Provide the [X, Y] coordinate of the cell's center where the given text is located.  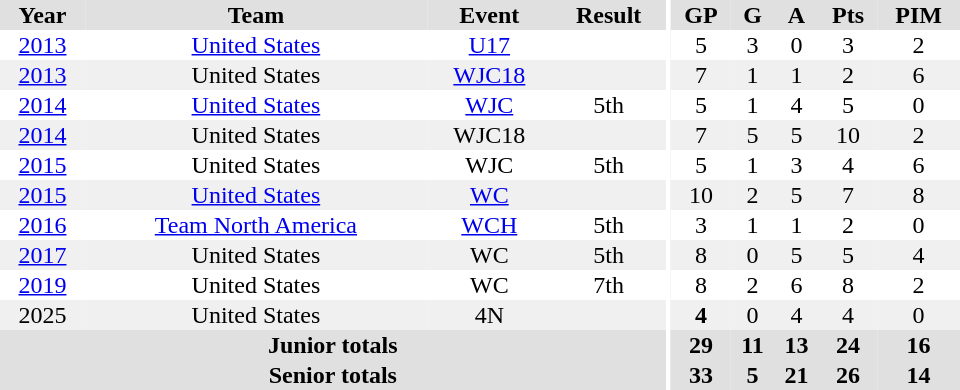
16 [918, 345]
Pts [848, 15]
Junior totals [333, 345]
Team North America [256, 225]
4N [490, 315]
GP [702, 15]
11 [752, 345]
26 [848, 375]
2017 [42, 255]
2025 [42, 315]
7th [609, 285]
21 [796, 375]
A [796, 15]
2019 [42, 285]
Event [490, 15]
13 [796, 345]
Senior totals [333, 375]
Year [42, 15]
14 [918, 375]
G [752, 15]
Team [256, 15]
WCH [490, 225]
2016 [42, 225]
PIM [918, 15]
24 [848, 345]
Result [609, 15]
U17 [490, 45]
33 [702, 375]
29 [702, 345]
